For the text-containing cell, return its midpoint in (x, y) coordinate format. 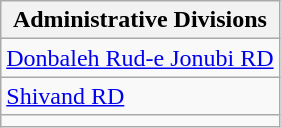
Donbaleh Rud-e Jonubi RD (140, 58)
Administrative Divisions (140, 20)
Shivand RD (140, 96)
